Scan for the cell matching the given text and deliver its (x, y) coordinate at center. 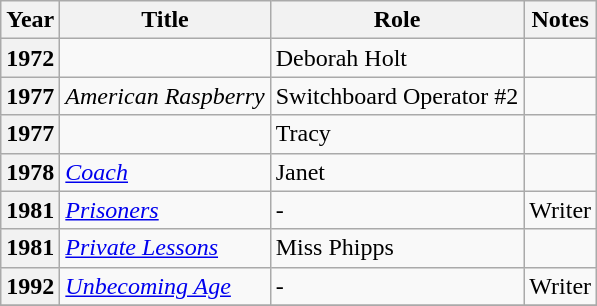
Unbecoming Age (165, 286)
Year (30, 20)
Miss Phipps (397, 248)
Tracy (397, 134)
American Raspberry (165, 96)
Switchboard Operator #2 (397, 96)
1972 (30, 58)
Janet (397, 172)
Role (397, 20)
Private Lessons (165, 248)
1992 (30, 286)
Prisoners (165, 210)
Notes (560, 20)
Title (165, 20)
Coach (165, 172)
1978 (30, 172)
Deborah Holt (397, 58)
